Scan for the cell matching the given text and deliver its (x, y) coordinate at center. 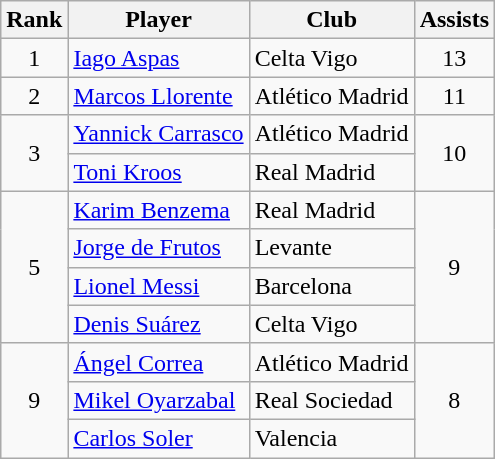
Rank (34, 20)
Iago Aspas (158, 58)
Mikel Oyarzabal (158, 400)
Ángel Correa (158, 362)
Player (158, 20)
Valencia (332, 438)
8 (454, 400)
Denis Suárez (158, 324)
Real Sociedad (332, 400)
5 (34, 267)
11 (454, 96)
Toni Kroos (158, 172)
Karim Benzema (158, 210)
Carlos Soler (158, 438)
Lionel Messi (158, 286)
13 (454, 58)
Levante (332, 248)
3 (34, 153)
Assists (454, 20)
2 (34, 96)
1 (34, 58)
Barcelona (332, 286)
10 (454, 153)
Jorge de Frutos (158, 248)
Yannick Carrasco (158, 134)
Club (332, 20)
Marcos Llorente (158, 96)
